Scan for the cell matching the given text and deliver its [x, y] coordinate at center. 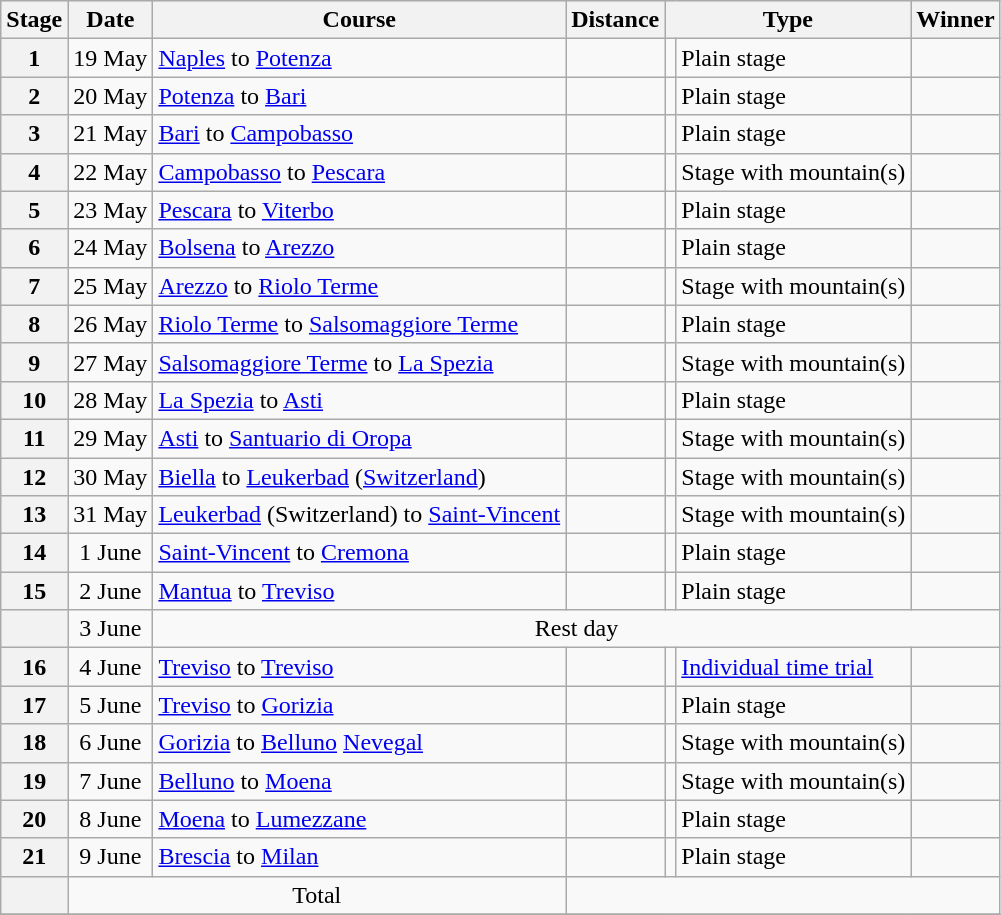
Salsomaggiore Terme to La Spezia [360, 362]
7 [34, 286]
26 May [110, 324]
2 [34, 96]
Distance [616, 20]
Bari to Campobasso [360, 134]
Naples to Potenza [360, 58]
2 June [110, 591]
Asti to Santuario di Oropa [360, 438]
Mantua to Treviso [360, 591]
20 May [110, 96]
5 June [110, 705]
4 [34, 172]
Saint-Vincent to Cremona [360, 553]
Gorizia to Belluno Nevegal [360, 743]
10 [34, 400]
24 May [110, 248]
Biella to Leukerbad (Switzerland) [360, 477]
12 [34, 477]
Rest day [576, 629]
20 [34, 819]
14 [34, 553]
Arezzo to Riolo Terme [360, 286]
6 [34, 248]
Bolsena to Arezzo [360, 248]
6 June [110, 743]
Type [788, 20]
8 [34, 324]
Riolo Terme to Salsomaggiore Terme [360, 324]
22 May [110, 172]
30 May [110, 477]
Pescara to Viterbo [360, 210]
27 May [110, 362]
Stage [34, 20]
Individual time trial [794, 667]
Treviso to Treviso [360, 667]
9 June [110, 857]
Campobasso to Pescara [360, 172]
Brescia to Milan [360, 857]
Potenza to Bari [360, 96]
Winner [956, 20]
3 June [110, 629]
15 [34, 591]
Belluno to Moena [360, 781]
25 May [110, 286]
31 May [110, 515]
Total [317, 895]
8 June [110, 819]
29 May [110, 438]
1 [34, 58]
Moena to Lumezzane [360, 819]
Course [360, 20]
21 [34, 857]
7 June [110, 781]
3 [34, 134]
1 June [110, 553]
La Spezia to Asti [360, 400]
11 [34, 438]
5 [34, 210]
19 [34, 781]
Date [110, 20]
9 [34, 362]
23 May [110, 210]
21 May [110, 134]
18 [34, 743]
16 [34, 667]
Leukerbad (Switzerland) to Saint-Vincent [360, 515]
17 [34, 705]
28 May [110, 400]
Treviso to Gorizia [360, 705]
19 May [110, 58]
13 [34, 515]
4 June [110, 667]
